Search for the cell housing the specified text and yield its (x, y) center coordinate. 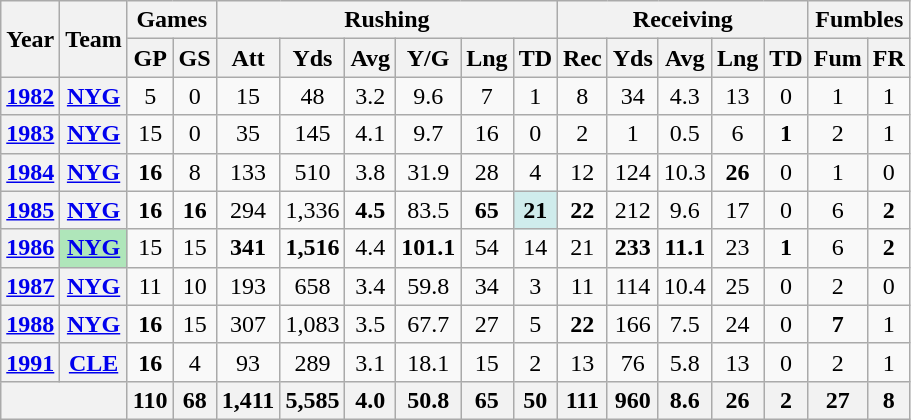
25 (737, 286)
35 (248, 134)
Att (248, 58)
Fumbles (859, 20)
54 (487, 248)
68 (194, 400)
Receiving (684, 20)
3.1 (370, 362)
1,083 (312, 324)
31.9 (428, 172)
10.4 (684, 286)
14 (535, 248)
133 (248, 172)
28 (487, 172)
1,336 (312, 210)
48 (312, 96)
341 (248, 248)
5,585 (312, 400)
50 (535, 400)
4.0 (370, 400)
4.3 (684, 96)
Games (172, 20)
3.2 (370, 96)
93 (248, 362)
307 (248, 324)
1983 (30, 134)
145 (312, 134)
12 (583, 172)
1987 (30, 286)
1988 (30, 324)
3.5 (370, 324)
960 (632, 400)
510 (312, 172)
Rushing (386, 20)
289 (312, 362)
166 (632, 324)
212 (632, 210)
1,516 (312, 248)
Rec (583, 58)
10 (194, 286)
1,411 (248, 400)
11.1 (684, 248)
3 (535, 286)
1986 (30, 248)
110 (150, 400)
67.7 (428, 324)
4.1 (370, 134)
17 (737, 210)
101.1 (428, 248)
4.5 (370, 210)
4.4 (370, 248)
GS (194, 58)
83.5 (428, 210)
1982 (30, 96)
3.8 (370, 172)
10.3 (684, 172)
59.8 (428, 286)
50.8 (428, 400)
Team (94, 39)
193 (248, 286)
5.8 (684, 362)
3.4 (370, 286)
FR (888, 58)
GP (150, 58)
1984 (30, 172)
23 (737, 248)
233 (632, 248)
124 (632, 172)
7.5 (684, 324)
111 (583, 400)
Fum (838, 58)
114 (632, 286)
CLE (94, 362)
1991 (30, 362)
294 (248, 210)
0.5 (684, 134)
Y/G (428, 58)
76 (632, 362)
8.6 (684, 400)
1985 (30, 210)
Year (30, 39)
658 (312, 286)
24 (737, 324)
18.1 (428, 362)
9.7 (428, 134)
